Return the [x, y] coordinate for the center point of the cell that contains the specified text.  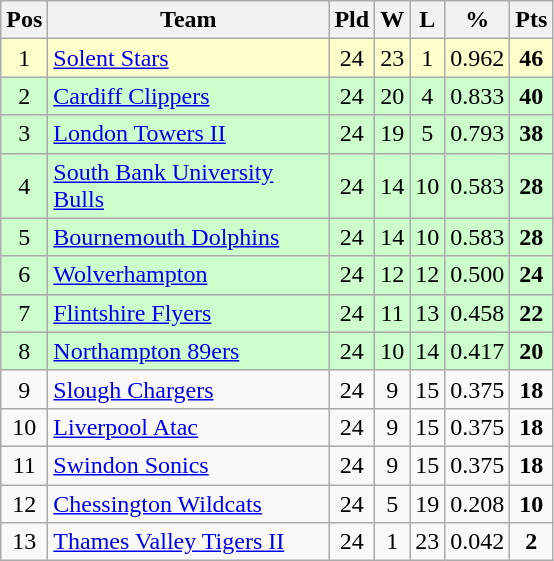
3 [24, 134]
Flintshire Flyers [188, 313]
Pts [532, 20]
0.417 [478, 351]
L [428, 20]
46 [532, 58]
40 [532, 96]
0.793 [478, 134]
0.833 [478, 96]
Team [188, 20]
Wolverhampton [188, 275]
0.458 [478, 313]
0.042 [478, 542]
Slough Chargers [188, 389]
38 [532, 134]
8 [24, 351]
South Bank University Bulls [188, 186]
Pos [24, 20]
22 [532, 313]
0.208 [478, 503]
Pld [352, 20]
0.500 [478, 275]
7 [24, 313]
% [478, 20]
London Towers II [188, 134]
Northampton 89ers [188, 351]
Bournemouth Dolphins [188, 237]
Swindon Sonics [188, 465]
Solent Stars [188, 58]
0.962 [478, 58]
Liverpool Atac [188, 427]
6 [24, 275]
Chessington Wildcats [188, 503]
Thames Valley Tigers II [188, 542]
W [392, 20]
Cardiff Clippers [188, 96]
